From the cell containing the given text, extract its center point as (X, Y) coordinate. 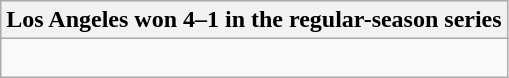
Los Angeles won 4–1 in the regular-season series (254, 20)
